Return the (x, y) coordinate for the center point of the cell that contains the specified text.  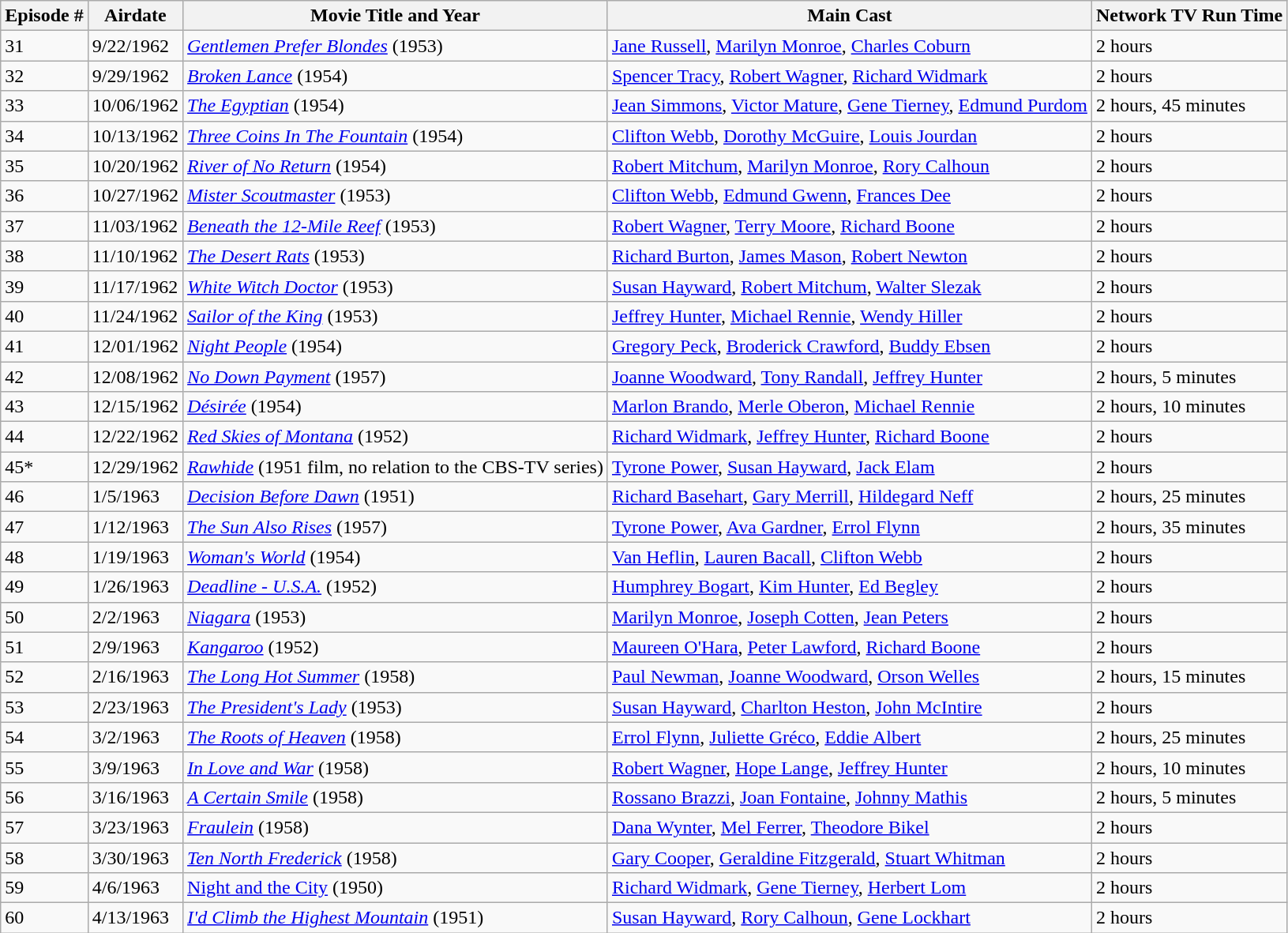
11/17/1962 (135, 286)
The Egyptian (1954) (396, 106)
11/03/1962 (135, 226)
Susan Hayward, Robert Mitchum, Walter Slezak (850, 286)
Three Coins In The Fountain (1954) (396, 136)
Tyrone Power, Ava Gardner, Errol Flynn (850, 527)
10/20/1962 (135, 166)
2 hours, 45 minutes (1189, 106)
60 (44, 918)
1/19/1963 (135, 557)
A Certain Smile (1958) (396, 797)
43 (44, 407)
Paul Newman, Joanne Woodward, Orson Welles (850, 677)
4/13/1963 (135, 918)
12/15/1962 (135, 407)
Joanne Woodward, Tony Randall, Jeffrey Hunter (850, 377)
Humphrey Bogart, Kim Hunter, Ed Begley (850, 587)
59 (44, 888)
Broken Lance (1954) (396, 76)
2 hours, 15 minutes (1189, 677)
2/9/1963 (135, 647)
55 (44, 767)
I'd Climb the Highest Mountain (1951) (396, 918)
9/29/1962 (135, 76)
12/01/1962 (135, 346)
Decision Before Dawn (1951) (396, 497)
49 (44, 587)
Ten North Frederick (1958) (396, 857)
2 hours, 35 minutes (1189, 527)
2/2/1963 (135, 617)
10/06/1962 (135, 106)
3/16/1963 (135, 797)
Dana Wynter, Mel Ferrer, Theodore Bikel (850, 827)
56 (44, 797)
White Witch Doctor (1953) (396, 286)
Tyrone Power, Susan Hayward, Jack Elam (850, 467)
River of No Return (1954) (396, 166)
Maureen O'Hara, Peter Lawford, Richard Boone (850, 647)
Main Cast (850, 16)
Errol Flynn, Juliette Gréco, Eddie Albert (850, 737)
2/16/1963 (135, 677)
34 (44, 136)
Rossano Brazzi, Joan Fontaine, Johnny Mathis (850, 797)
11/10/1962 (135, 256)
Richard Basehart, Gary Merrill, Hildegard Neff (850, 497)
32 (44, 76)
Susan Hayward, Charlton Heston, John McIntire (850, 707)
37 (44, 226)
Network TV Run Time (1189, 16)
41 (44, 346)
Marilyn Monroe, Joseph Cotten, Jean Peters (850, 617)
Clifton Webb, Edmund Gwenn, Frances Dee (850, 196)
Gary Cooper, Geraldine Fitzgerald, Stuart Whitman (850, 857)
51 (44, 647)
58 (44, 857)
Van Heflin, Lauren Bacall, Clifton Webb (850, 557)
Night and the City (1950) (396, 888)
Gentlemen Prefer Blondes (1953) (396, 46)
Robert Wagner, Terry Moore, Richard Boone (850, 226)
31 (44, 46)
The Roots of Heaven (1958) (396, 737)
Episode # (44, 16)
46 (44, 497)
Red Skies of Montana (1952) (396, 437)
1/26/1963 (135, 587)
Mister Scoutmaster (1953) (396, 196)
40 (44, 316)
The President's Lady (1953) (396, 707)
12/22/1962 (135, 437)
1/12/1963 (135, 527)
4/6/1963 (135, 888)
Richard Widmark, Gene Tierney, Herbert Lom (850, 888)
50 (44, 617)
39 (44, 286)
10/27/1962 (135, 196)
Richard Widmark, Jeffrey Hunter, Richard Boone (850, 437)
Sailor of the King (1953) (396, 316)
10/13/1962 (135, 136)
38 (44, 256)
11/24/1962 (135, 316)
Clifton Webb, Dorothy McGuire, Louis Jourdan (850, 136)
Jeffrey Hunter, Michael Rennie, Wendy Hiller (850, 316)
3/30/1963 (135, 857)
Robert Mitchum, Marilyn Monroe, Rory Calhoun (850, 166)
Fraulein (1958) (396, 827)
47 (44, 527)
Désirée (1954) (396, 407)
54 (44, 737)
45* (44, 467)
In Love and War (1958) (396, 767)
The Sun Also Rises (1957) (396, 527)
Gregory Peck, Broderick Crawford, Buddy Ebsen (850, 346)
Marlon Brando, Merle Oberon, Michael Rennie (850, 407)
57 (44, 827)
42 (44, 377)
Night People (1954) (396, 346)
Robert Wagner, Hope Lange, Jeffrey Hunter (850, 767)
The Desert Rats (1953) (396, 256)
Beneath the 12-Mile Reef (1953) (396, 226)
Deadline - U.S.A. (1952) (396, 587)
Kangaroo (1952) (396, 647)
Movie Title and Year (396, 16)
Susan Hayward, Rory Calhoun, Gene Lockhart (850, 918)
12/29/1962 (135, 467)
No Down Payment (1957) (396, 377)
Airdate (135, 16)
3/23/1963 (135, 827)
Jane Russell, Marilyn Monroe, Charles Coburn (850, 46)
Jean Simmons, Victor Mature, Gene Tierney, Edmund Purdom (850, 106)
44 (44, 437)
36 (44, 196)
9/22/1962 (135, 46)
The Long Hot Summer (1958) (396, 677)
3/2/1963 (135, 737)
35 (44, 166)
52 (44, 677)
2/23/1963 (135, 707)
1/5/1963 (135, 497)
Niagara (1953) (396, 617)
Rawhide (1951 film, no relation to the CBS-TV series) (396, 467)
Woman's World (1954) (396, 557)
3/9/1963 (135, 767)
33 (44, 106)
Spencer Tracy, Robert Wagner, Richard Widmark (850, 76)
12/08/1962 (135, 377)
Richard Burton, James Mason, Robert Newton (850, 256)
48 (44, 557)
53 (44, 707)
